Pinpoint the cell where the given text exists, returning its [x, y] midpoint coordinate. 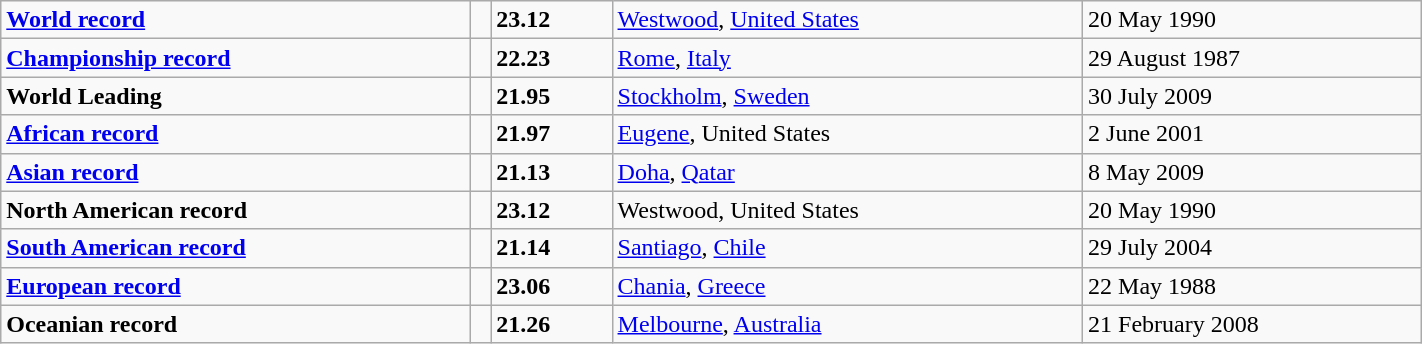
29 August 1987 [1252, 58]
29 July 2004 [1252, 248]
Eugene, United States [847, 134]
World Leading [236, 96]
21.95 [552, 96]
European record [236, 286]
30 July 2009 [1252, 96]
World record [236, 20]
Doha, Qatar [847, 172]
21.26 [552, 324]
23.06 [552, 286]
8 May 2009 [1252, 172]
Asian record [236, 172]
21.13 [552, 172]
Chania, Greece [847, 286]
Championship record [236, 58]
Santiago, Chile [847, 248]
Rome, Italy [847, 58]
Stockholm, Sweden [847, 96]
Oceanian record [236, 324]
22.23 [552, 58]
21.14 [552, 248]
2 June 2001 [1252, 134]
South American record [236, 248]
North American record [236, 210]
21.97 [552, 134]
21 February 2008 [1252, 324]
African record [236, 134]
22 May 1988 [1252, 286]
Melbourne, Australia [847, 324]
